Extract the [x, y] coordinate from the center of the cell holding the provided text.  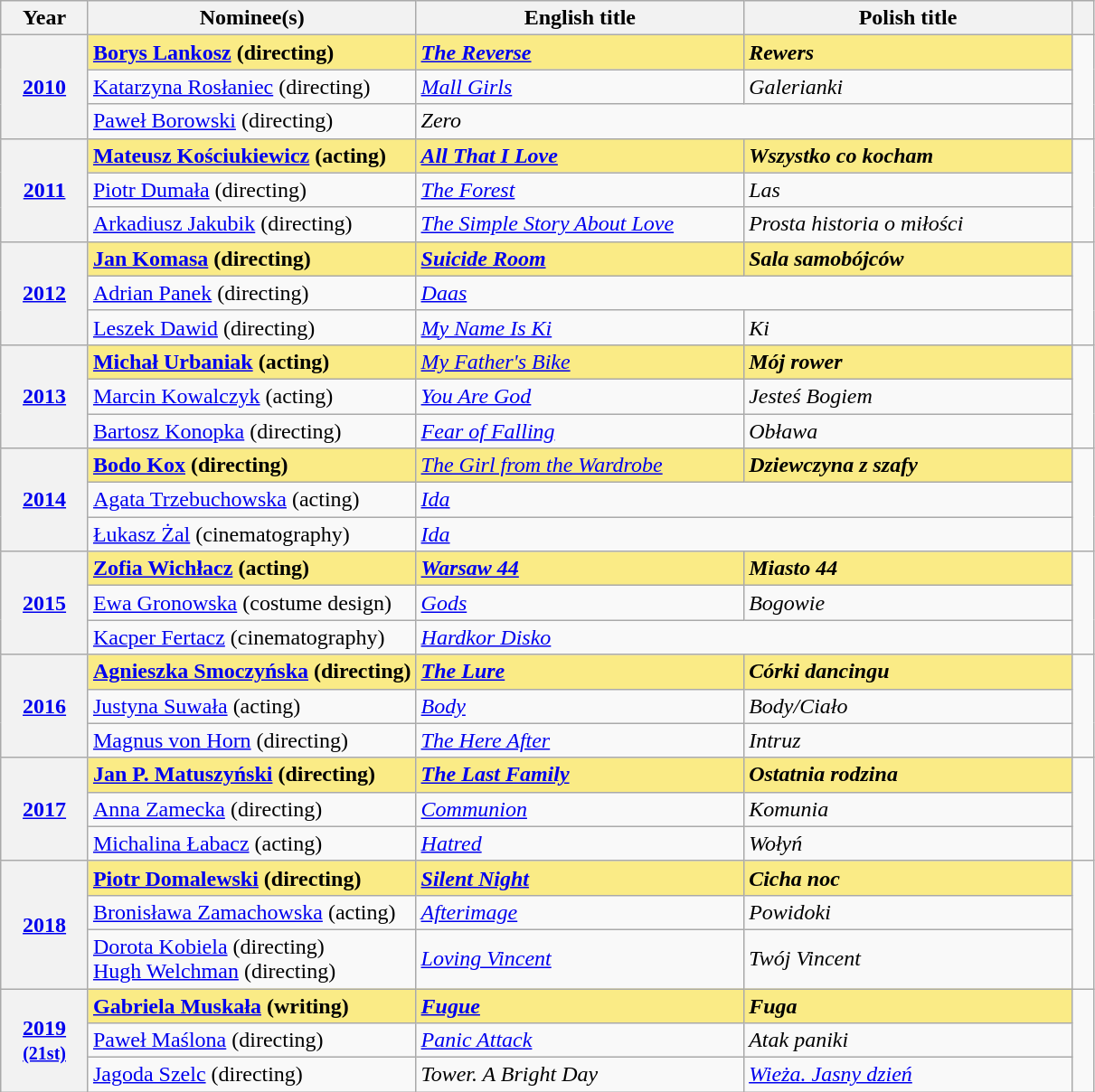
The Simple Story About Love [581, 224]
English title [581, 18]
Wszystko co kocham [908, 155]
Mój rower [908, 362]
Miasto 44 [908, 569]
Piotr Domalewski (directing) [251, 878]
Sala samobójców [908, 259]
Wieża. Jasny dzień [908, 1075]
Bronisława Zamachowska (acting) [251, 912]
Prosta historia o miłości [908, 224]
Fuga [908, 1006]
Łukasz Żal (cinematography) [251, 534]
2018 [45, 924]
Leszek Dawid (directing) [251, 327]
2016 [45, 706]
Bartosz Konopka (directing) [251, 431]
Komunia [908, 809]
2014 [45, 500]
2015 [45, 603]
Panic Attack [581, 1040]
Communion [581, 809]
Michalina Łabacz (acting) [251, 843]
Gods [581, 603]
2019 (21st) [45, 1040]
Justyna Suwała (acting) [251, 706]
Piotr Dumała (directing) [251, 190]
Year [45, 18]
Cicha noc [908, 878]
Body [581, 706]
Ewa Gronowska (costume design) [251, 603]
2013 [45, 396]
Suicide Room [581, 259]
Jesteś Bogiem [908, 396]
Powidoki [908, 912]
The Lure [581, 672]
Gabriela Muskała (writing) [251, 1006]
Obława [908, 431]
Loving Vincent [581, 958]
2010 [45, 87]
The Last Family [581, 775]
Borys Lankosz (directing) [251, 52]
Tower. A Bright Day [581, 1075]
Michał Urbaniak (acting) [251, 362]
Galerianki [908, 87]
The Here After [581, 740]
The Girl from the Wardrobe [581, 466]
All That I Love [581, 155]
Jan P. Matuszyński (directing) [251, 775]
My Name Is Ki [581, 327]
Kacper Fertacz (cinematography) [251, 637]
Jan Komasa (directing) [251, 259]
Zero [743, 121]
The Forest [581, 190]
You Are God [581, 396]
Zofia Wichłacz (acting) [251, 569]
Afterimage [581, 912]
Agnieszka Smoczyńska (directing) [251, 672]
Fugue [581, 1006]
Jagoda Szelc (directing) [251, 1075]
Twój Vincent [908, 958]
Dziewczyna z szafy [908, 466]
Nominee(s) [251, 18]
Adrian Panek (directing) [251, 293]
Atak paniki [908, 1040]
Ki [908, 327]
Intruz [908, 740]
Silent Night [581, 878]
Arkadiusz Jakubik (directing) [251, 224]
Bodo Kox (directing) [251, 466]
Warsaw 44 [581, 569]
Rewers [908, 52]
Katarzyna Rosłaniec (directing) [251, 87]
Wołyń [908, 843]
Las [908, 190]
Fear of Falling [581, 431]
Bogowie [908, 603]
Paweł Maślona (directing) [251, 1040]
Mall Girls [581, 87]
Body/Ciało [908, 706]
Magnus von Horn (directing) [251, 740]
Mateusz Kościukiewicz (acting) [251, 155]
Córki dancingu [908, 672]
Anna Zamecka (directing) [251, 809]
Marcin Kowalczyk (acting) [251, 396]
Ostatnia rodzina [908, 775]
2011 [45, 190]
Dorota Kobiela (directing) Hugh Welchman (directing) [251, 958]
The Reverse [581, 52]
My Father's Bike [581, 362]
Paweł Borowski (directing) [251, 121]
Hatred [581, 843]
2012 [45, 293]
Agata Trzebuchowska (acting) [251, 500]
Hardkor Disko [743, 637]
Polish title [908, 18]
2017 [45, 809]
Daas [743, 293]
